For the text-containing cell, return its midpoint in [X, Y] coordinate format. 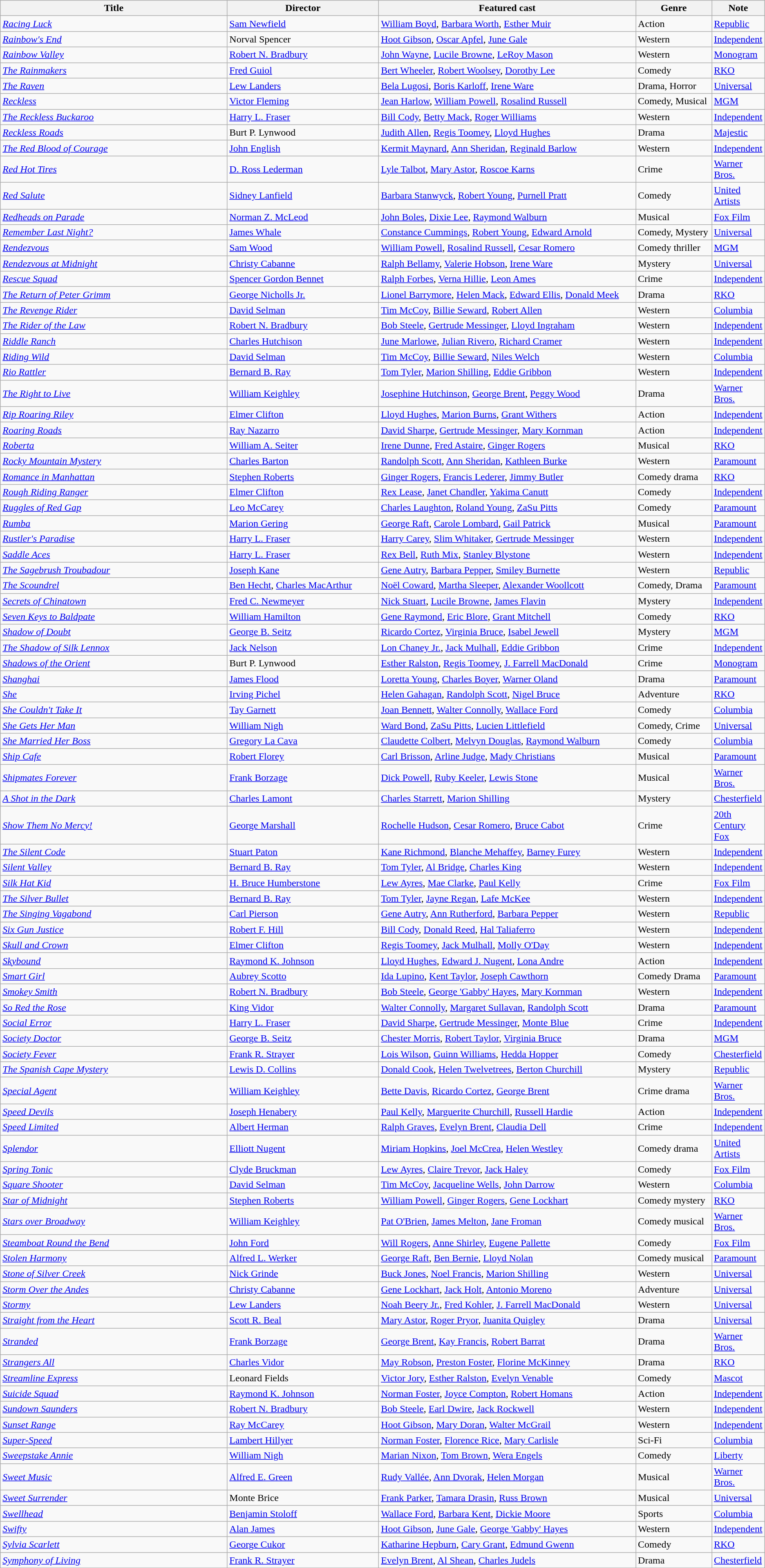
Show Them No Mercy! [114, 825]
Ward Bond, ZaSu Pitts, Lucien Littlefield [508, 725]
Kane Richmond, Blanche Mehaffey, Barney Furey [508, 852]
Smart Girl [114, 976]
Barbara Stanwyck, Robert Young, Purnell Pratt [508, 195]
Mascot [738, 1378]
Gene Raymond, Eric Blore, Grant Mitchell [508, 616]
Splendor [114, 1148]
The Revenge Rider [114, 310]
William A. Seiter [303, 445]
Carl Pierson [303, 914]
Shipmates Forever [114, 778]
Scott R. Beal [303, 1320]
Sunset Range [114, 1425]
James Whale [303, 232]
Sundown Saunders [114, 1409]
Victor Fleming [303, 101]
Rescue Squad [114, 279]
Rex Bell, Ruth Mix, Stanley Blystone [508, 554]
Red Salute [114, 195]
Tom Tyler, Jayne Regan, Lafe McKee [508, 898]
Fred C. Newmeyer [303, 601]
Bill Cody, Donald Reed, Hal Taliaferro [508, 929]
Ray McCarey [303, 1425]
Lon Chaney Jr., Jack Mulhall, Eddie Gribbon [508, 648]
Featured cast [508, 8]
Stars over Broadway [114, 1222]
Riding Wild [114, 357]
Lloyd Hughes, Edward J. Nugent, Lona Andre [508, 960]
D. Ross Lederman [303, 169]
Star of Midnight [114, 1200]
The Spanish Cape Mystery [114, 1070]
George Raft, Ben Bernie, Lloyd Nolan [508, 1258]
Lloyd Hughes, Marion Burns, Grant Withers [508, 414]
Fred Guiol [303, 70]
Carl Brisson, Arline Judge, Mady Christians [508, 757]
Spencer Gordon Bennet [303, 279]
Josephine Hutchinson, George Brent, Peggy Wood [508, 393]
Frank Parker, Tamara Drasin, Russ Brown [508, 1498]
Sam Newfield [303, 24]
Paul Kelly, Marguerite Churchill, Russell Hardie [508, 1112]
Bob Steele, George 'Gabby' Hayes, Mary Kornman [508, 992]
Silent Valley [114, 867]
Judith Allen, Regis Toomey, Lloyd Hughes [508, 132]
Comedy, Mystery [674, 232]
Tim McCoy, Jacqueline Wells, John Darrow [508, 1185]
Rendezvous [114, 248]
Walter Connolly, Margaret Sullavan, Randolph Scott [508, 1007]
Rumba [114, 523]
Dick Powell, Ruby Keeler, Lewis Stone [508, 778]
Tim McCoy, Billie Seward, Niles Welch [508, 357]
Gene Autry, Ann Rutherford, Barbara Pepper [508, 914]
Elliott Nugent [303, 1148]
Skull and Crown [114, 945]
Tom Tyler, Al Bridge, Charles King [508, 867]
Constance Cummings, Robert Young, Edward Arnold [508, 232]
Rough Riding Ranger [114, 492]
The Reckless Buckaroo [114, 117]
Ship Cafe [114, 757]
James Flood [303, 679]
Rainbow's End [114, 39]
Suicide Squad [114, 1394]
Lois Wilson, Guinn Williams, Hedda Hopper [508, 1054]
Storm Over the Andes [114, 1289]
Rocky Mountain Mystery [114, 461]
Helen Gahagan, Randolph Scott, Nigel Bruce [508, 694]
Bette Davis, Ricardo Cortez, George Brent [508, 1091]
Square Shooter [114, 1185]
Claudette Colbert, Melvyn Douglas, Raymond Walburn [508, 741]
Lew Ayres, Mae Clarke, Paul Kelly [508, 883]
Charles Hutchison [303, 341]
Gene Autry, Barbara Pepper, Smiley Burnette [508, 570]
Norman Z. McLeod [303, 217]
William Hamilton [303, 616]
The Shadow of Silk Lennox [114, 648]
Mary Astor, Roger Pryor, Juanita Quigley [508, 1320]
Wallace Ford, Barbara Kent, Dickie Moore [508, 1513]
Director [303, 8]
Red Hot Tires [114, 169]
Noël Coward, Martha Sleeper, Alexander Woollcott [508, 585]
Monte Brice [303, 1498]
Alan James [303, 1529]
Liberty [738, 1456]
Pat O'Brien, James Melton, Jane Froman [508, 1222]
Sylvia Scarlett [114, 1544]
Reckless Roads [114, 132]
Charles Laughton, Roland Young, ZaSu Pitts [508, 508]
Shadow of Doubt [114, 632]
Rendezvous at Midnight [114, 264]
Ralph Bellamy, Valerie Hobson, Irene Ware [508, 264]
The Scoundrel [114, 585]
Joseph Kane [303, 570]
The Red Blood of Courage [114, 148]
Speed Limited [114, 1127]
Skybound [114, 960]
Rainbow Valley [114, 55]
Miriam Hopkins, Joel McCrea, Helen Westley [508, 1148]
Redheads on Parade [114, 217]
Society Doctor [114, 1039]
Comedy, Drama [674, 585]
Benjamin Stoloff [303, 1513]
Comedy, Crime [674, 725]
Roberta [114, 445]
Rudy Vallée, Ann Dvorak, Helen Morgan [508, 1476]
Ben Hecht, Charles MacArthur [303, 585]
Bob Steele, Gertrude Messinger, Lloyd Ingraham [508, 326]
Ralph Graves, Evelyn Brent, Claudia Dell [508, 1127]
King Vidor [303, 1007]
Majestic [738, 132]
Crime drama [674, 1091]
Esther Ralston, Regis Toomey, J. Farrell MacDonald [508, 663]
Gene Lockhart, Jack Holt, Antonio Moreno [508, 1289]
Tom Tyler, Marion Shilling, Eddie Gribbon [508, 372]
Regis Toomey, Jack Mulhall, Molly O'Day [508, 945]
Six Gun Justice [114, 929]
Rustler's Paradise [114, 539]
Norman Foster, Joyce Compton, Robert Homans [508, 1394]
William Boyd, Barbara Worth, Esther Muir [508, 24]
Rio Rattler [114, 372]
She Married Her Boss [114, 741]
Comedy Drama [674, 976]
Nick Grinde [303, 1273]
Evelyn Brent, Al Shean, Charles Judels [508, 1560]
Seven Keys to Baldpate [114, 616]
Romance in Manhattan [114, 477]
Hoot Gibson, June Gale, George 'Gabby' Hayes [508, 1529]
Irving Pichel [303, 694]
John English [303, 148]
Reckless [114, 101]
Donald Cook, Helen Twelvetrees, Berton Churchill [508, 1070]
Comedy mystery [674, 1200]
Leonard Fields [303, 1378]
June Marlowe, Julian Rivero, Richard Cramer [508, 341]
Stormy [114, 1305]
Stranded [114, 1342]
Kermit Maynard, Ann Sheridan, Reginald Barlow [508, 148]
Robert Florey [303, 757]
Jack Nelson [303, 648]
Aubrey Scotto [303, 976]
May Robson, Preston Foster, Florine McKinney [508, 1363]
Ray Nazarro [303, 430]
Joan Bennett, Walter Connolly, Wallace Ford [508, 710]
Lew Ayres, Claire Trevor, Jack Haley [508, 1169]
George Brent, Kay Francis, Robert Barrat [508, 1342]
Stone of Silver Creek [114, 1273]
Silk Hat Kid [114, 883]
Spring Tonic [114, 1169]
Shadows of the Orient [114, 663]
Shanghai [114, 679]
Speed Devils [114, 1112]
George Raft, Carole Lombard, Gail Patrick [508, 523]
Tay Garnett [303, 710]
Sweet Surrender [114, 1498]
John Boles, Dixie Lee, Raymond Walburn [508, 217]
Stolen Harmony [114, 1258]
Sci-Fi [674, 1440]
Society Fever [114, 1054]
Albert Herman [303, 1127]
Rip Roaring Riley [114, 414]
Racing Luck [114, 24]
Ruggles of Red Gap [114, 508]
Clyde Bruckman [303, 1169]
Comedy thriller [674, 248]
Ginger Rogers, Francis Lederer, Jimmy Butler [508, 477]
Swifty [114, 1529]
Alfred L. Werker [303, 1258]
George Cukor [303, 1544]
Noah Beery Jr., Fred Kohler, J. Farrell MacDonald [508, 1305]
Smokey Smith [114, 992]
Norman Foster, Florence Rice, Mary Carlisle [508, 1440]
Lewis D. Collins [303, 1070]
Sweepstake Annie [114, 1456]
Title [114, 8]
Bela Lugosi, Boris Karloff, Irene Ware [508, 86]
Lambert Hillyer [303, 1440]
Remember Last Night? [114, 232]
She Gets Her Man [114, 725]
Marion Gering [303, 523]
So Red the Rose [114, 1007]
Stuart Paton [303, 852]
Chester Morris, Robert Taylor, Virginia Bruce [508, 1039]
Ricardo Cortez, Virginia Bruce, Isabel Jewell [508, 632]
Charles Vidor [303, 1363]
Sports [674, 1513]
Swellhead [114, 1513]
Saddle Aces [114, 554]
Marian Nixon, Tom Brown, Wera Engels [508, 1456]
Hoot Gibson, Oscar Apfel, June Gale [508, 39]
Charles Barton [303, 461]
Sam Wood [303, 248]
Bill Cody, Betty Mack, Roger Williams [508, 117]
Streamline Express [114, 1378]
Lionel Barrymore, Helen Mack, Edward Ellis, Donald Meek [508, 295]
Strangers All [114, 1363]
Tim McCoy, Billie Seward, Robert Allen [508, 310]
Harry Carey, Slim Whitaker, Gertrude Messinger [508, 539]
The Sagebrush Troubadour [114, 570]
Ralph Forbes, Verna Hillie, Leon Ames [508, 279]
Buck Jones, Noel Francis, Marion Shilling [508, 1273]
Joseph Henabery [303, 1112]
Jean Harlow, William Powell, Rosalind Russell [508, 101]
The Singing Vagabond [114, 914]
George Nicholls Jr. [303, 295]
Riddle Ranch [114, 341]
Note [738, 8]
She Couldn't Take It [114, 710]
Nick Stuart, Lucile Browne, James Flavin [508, 601]
The Return of Peter Grimm [114, 295]
The Right to Live [114, 393]
George Marshall [303, 825]
Loretta Young, Charles Boyer, Warner Oland [508, 679]
The Silent Code [114, 852]
Sidney Lanfield [303, 195]
Comedy, Musical [674, 101]
Charles Starrett, Marion Shilling [508, 799]
John Ford [303, 1242]
Charles Lamont [303, 799]
The Silver Bullet [114, 898]
Lyle Talbot, Mary Astor, Roscoe Karns [508, 169]
Sweet Music [114, 1476]
H. Bruce Humberstone [303, 883]
Randolph Scott, Ann Sheridan, Kathleen Burke [508, 461]
Super-Speed [114, 1440]
Irene Dunne, Fred Astaire, Ginger Rogers [508, 445]
David Sharpe, Gertrude Messinger, Mary Kornman [508, 430]
Bert Wheeler, Robert Woolsey, Dorothy Lee [508, 70]
Social Error [114, 1023]
David Sharpe, Gertrude Messinger, Monte Blue [508, 1023]
Hoot Gibson, Mary Doran, Walter McGrail [508, 1425]
20th Century Fox [738, 825]
Robert F. Hill [303, 929]
Leo McCarey [303, 508]
Roaring Roads [114, 430]
Rochelle Hudson, Cesar Romero, Bruce Cabot [508, 825]
A Shot in the Dark [114, 799]
William Powell, Ginger Rogers, Gene Lockhart [508, 1200]
Alfred E. Green [303, 1476]
Victor Jory, Esther Ralston, Evelyn Venable [508, 1378]
Norval Spencer [303, 39]
Genre [674, 8]
Bob Steele, Earl Dwire, Jack Rockwell [508, 1409]
The Rainmakers [114, 70]
Straight from the Heart [114, 1320]
Katharine Hepburn, Cary Grant, Edmund Gwenn [508, 1544]
Rex Lease, Janet Chandler, Yakima Canutt [508, 492]
The Raven [114, 86]
Steamboat Round the Bend [114, 1242]
Will Rogers, Anne Shirley, Eugene Pallette [508, 1242]
The Rider of the Law [114, 326]
Symphony of Living [114, 1560]
William Powell, Rosalind Russell, Cesar Romero [508, 248]
Drama, Horror [674, 86]
Special Agent [114, 1091]
Gregory La Cava [303, 741]
She [114, 694]
John Wayne, Lucile Browne, LeRoy Mason [508, 55]
Secrets of Chinatown [114, 601]
Ida Lupino, Kent Taylor, Joseph Cawthorn [508, 976]
